Determine the (x, y) coordinate at the center of the cell enclosing the given text.  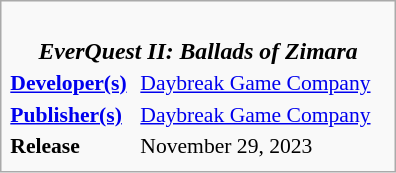
EverQuest II: Ballads of Zimara (198, 38)
Release (72, 146)
November 29, 2023 (263, 146)
Publisher(s) (72, 114)
Developer(s) (72, 83)
